Determine the [x, y] coordinate at the center of the cell enclosing the given text.  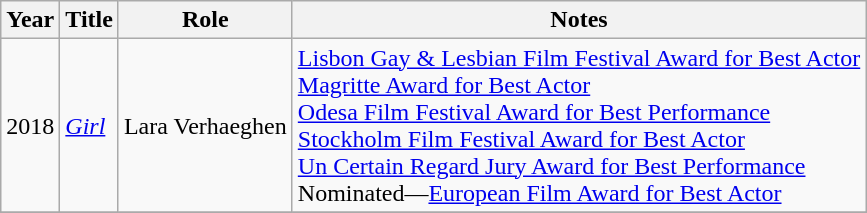
Lara Verhaeghen [205, 126]
Year [30, 20]
Notes [578, 20]
2018 [30, 126]
Girl [90, 126]
Role [205, 20]
Title [90, 20]
